Return (X, Y) of the center of cell containing provided text 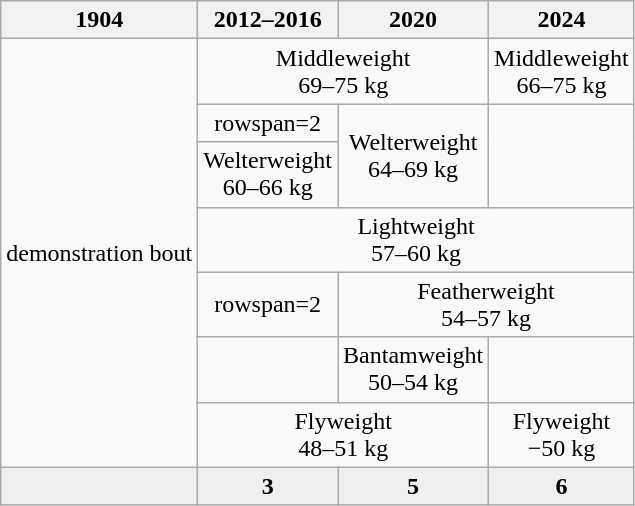
Featherweight54–57 kg (486, 304)
3 (268, 486)
2012–2016 (268, 20)
Lightweight57–60 kg (416, 240)
2024 (562, 20)
1904 (100, 20)
Bantamweight50–54 kg (414, 370)
Middleweight66–75 kg (562, 72)
demonstration bout (100, 253)
2020 (414, 20)
Flyweight48–51 kg (344, 434)
6 (562, 486)
Welterweight60–66 kg (268, 174)
5 (414, 486)
Flyweight−50 kg (562, 434)
Middleweight69–75 kg (344, 72)
Welterweight64–69 kg (414, 156)
